For the text-containing cell, return its midpoint in [x, y] coordinate format. 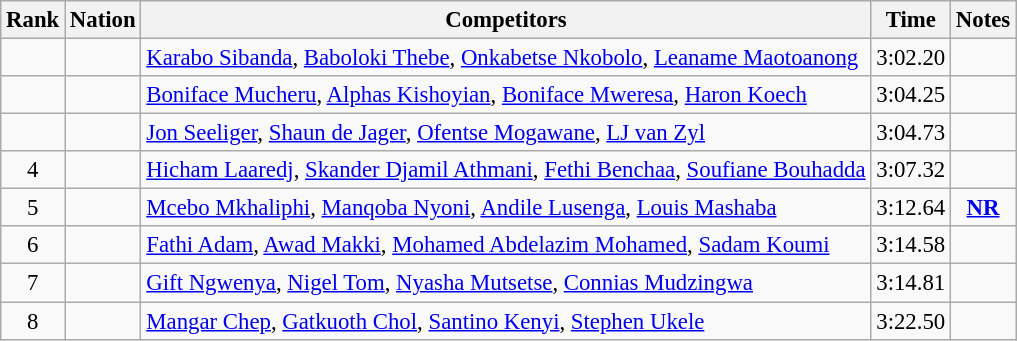
4 [33, 170]
Nation [103, 20]
Mcebo Mkhaliphi, Manqoba Nyoni, Andile Lusenga, Louis Mashaba [506, 208]
3:14.81 [911, 283]
8 [33, 321]
Fathi Adam, Awad Makki, Mohamed Abdelazim Mohamed, Sadam Koumi [506, 245]
Rank [33, 20]
Boniface Mucheru, Alphas Kishoyian, Boniface Mweresa, Haron Koech [506, 95]
Mangar Chep, Gatkuoth Chol, Santino Kenyi, Stephen Ukele [506, 321]
Karabo Sibanda, Baboloki Thebe, Onkabetse Nkobolo, Leaname Maotoanong [506, 58]
NR [984, 208]
3:07.32 [911, 170]
3:04.73 [911, 133]
5 [33, 208]
6 [33, 245]
Hicham Laaredj, Skander Djamil Athmani, Fethi Benchaa, Soufiane Bouhadda [506, 170]
Time [911, 20]
Competitors [506, 20]
3:04.25 [911, 95]
Jon Seeliger, Shaun de Jager, Ofentse Mogawane, LJ van Zyl [506, 133]
7 [33, 283]
3:14.58 [911, 245]
3:12.64 [911, 208]
3:02.20 [911, 58]
3:22.50 [911, 321]
Notes [984, 20]
Gift Ngwenya, Nigel Tom, Nyasha Mutsetse, Connias Mudzingwa [506, 283]
